From the cell containing the given text, extract its center point as (x, y) coordinate. 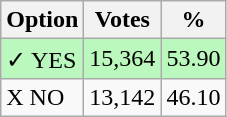
15,364 (122, 59)
13,142 (122, 97)
46.10 (194, 97)
Option (42, 20)
53.90 (194, 59)
% (194, 20)
✓ YES (42, 59)
Votes (122, 20)
X NO (42, 97)
